For the text-containing cell, return its midpoint in [X, Y] coordinate format. 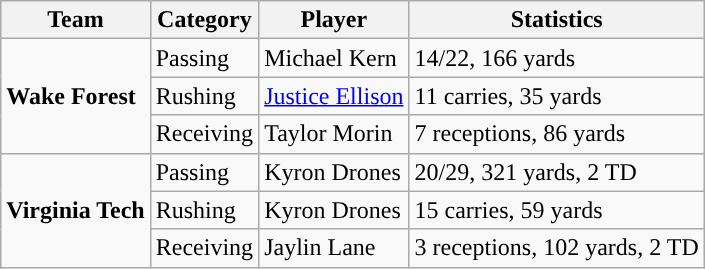
Player [334, 20]
Virginia Tech [76, 210]
Taylor Morin [334, 134]
7 receptions, 86 yards [556, 134]
20/29, 321 yards, 2 TD [556, 172]
3 receptions, 102 yards, 2 TD [556, 248]
Category [204, 20]
Statistics [556, 20]
Michael Kern [334, 58]
11 carries, 35 yards [556, 96]
Jaylin Lane [334, 248]
14/22, 166 yards [556, 58]
Wake Forest [76, 96]
Team [76, 20]
Justice Ellison [334, 96]
15 carries, 59 yards [556, 210]
